Search for the cell housing the specified text and yield its [x, y] center coordinate. 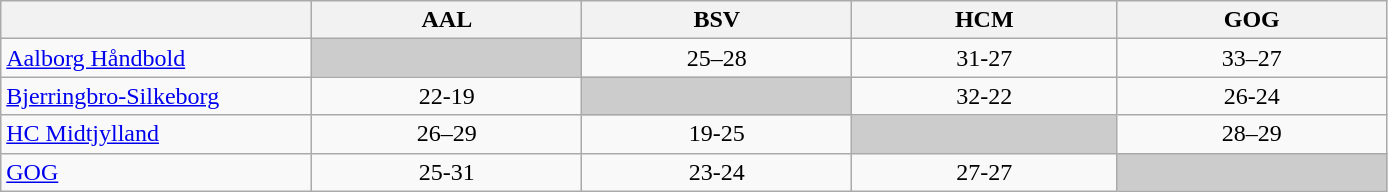
HC Midtjylland [156, 134]
26–29 [447, 134]
31-27 [984, 58]
22-19 [447, 96]
Bjerringbro-Silkeborg [156, 96]
BSV [717, 20]
HCM [984, 20]
27-27 [984, 172]
Aalborg Håndbold [156, 58]
32-22 [984, 96]
AAL [447, 20]
26-24 [1252, 96]
19-25 [717, 134]
25–28 [717, 58]
25-31 [447, 172]
28–29 [1252, 134]
23-24 [717, 172]
33–27 [1252, 58]
